Provide the (X, Y) coordinate of the cell's center where the given text is located.  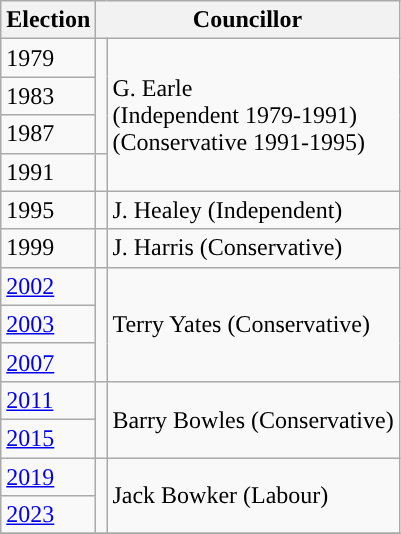
G. Earle(Independent 1979-1991)(Conservative 1991-1995) (253, 115)
1979 (48, 58)
2019 (48, 477)
1991 (48, 172)
J. Harris (Conservative) (253, 248)
J. Healey (Independent) (253, 210)
Terry Yates (Conservative) (253, 324)
1999 (48, 248)
1987 (48, 134)
Barry Bowles (Conservative) (253, 419)
2007 (48, 362)
Councillor (248, 20)
2023 (48, 515)
2011 (48, 400)
1983 (48, 96)
2015 (48, 438)
1995 (48, 210)
2003 (48, 324)
Election (48, 20)
Jack Bowker (Labour) (253, 496)
2002 (48, 286)
